Scan for the cell matching the given text and deliver its (X, Y) coordinate at center. 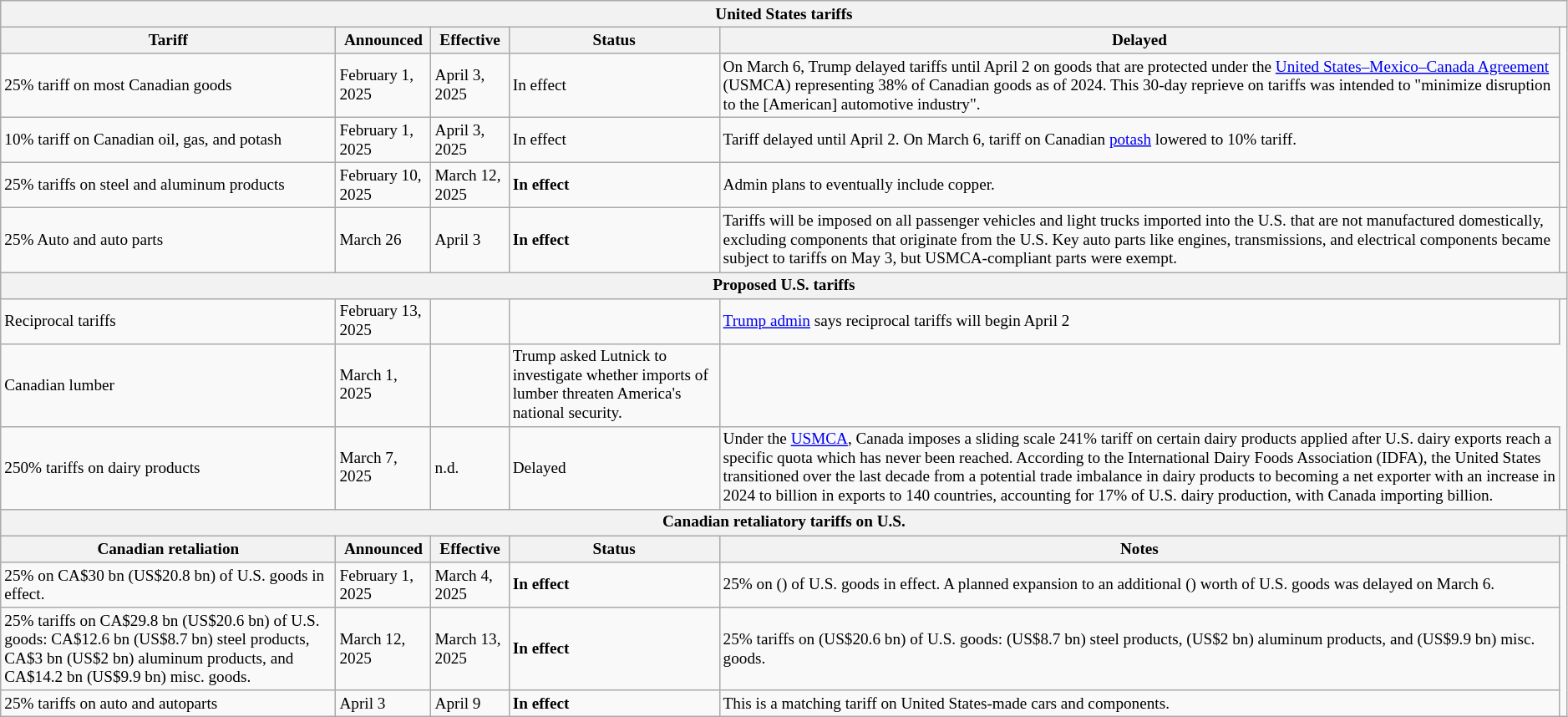
25% tariff on most Canadian goods (169, 85)
Reciprocal tariffs (169, 321)
United States tariffs (784, 14)
25% tariffs on (US$20.6 bn) of U.S. goods: (US$8.7 bn) steel products, (US$2 bn) aluminum products, and (US$9.9 bn) misc. goods. (1139, 648)
Trump admin says reciprocal tariffs will begin April 2 (1139, 321)
Canadian retaliation (169, 549)
March 7, 2025 (383, 468)
March 26 (383, 241)
Admin plans to eventually include copper. (1139, 186)
April 9 (469, 704)
25% on CA$30 bn (US$20.8 bn) of U.S. goods in effect. (169, 585)
This is a matching tariff on United States-made cars and components. (1139, 704)
Proposed U.S. tariffs (784, 285)
Trump asked Lutnick to investigate whether imports of lumber threaten America's national security. (614, 384)
250% tariffs on dairy products (169, 468)
Tariff (169, 40)
25% tariffs on steel and aluminum products (169, 186)
10% tariff on Canadian oil, gas, and potash (169, 140)
n.d. (469, 468)
February 13, 2025 (383, 321)
March 1, 2025 (383, 384)
Canadian lumber (169, 384)
25% tariffs on auto and autoparts (169, 704)
Canadian retaliatory tariffs on U.S. (784, 522)
March 13, 2025 (469, 648)
25% on () of U.S. goods in effect. A planned expansion to an additional () worth of U.S. goods was delayed on March 6. (1139, 585)
Tariff delayed until April 2. On March 6, tariff on Canadian potash lowered to 10% tariff. (1139, 140)
25% Auto and auto parts (169, 241)
Notes (1139, 549)
March 4, 2025 (469, 585)
February 10, 2025 (383, 186)
